Output the [x, y] coordinate of the center of the cell containing the given text.  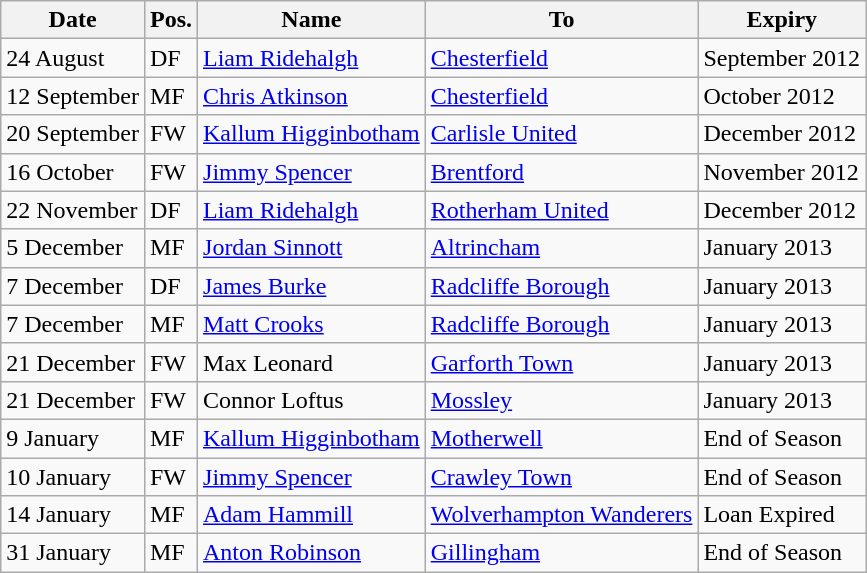
9 January [73, 438]
Carlisle United [562, 134]
Mossley [562, 400]
Pos. [170, 20]
Motherwell [562, 438]
October 2012 [782, 96]
Loan Expired [782, 515]
22 November [73, 210]
16 October [73, 172]
Connor Loftus [312, 400]
31 January [73, 553]
Wolverhampton Wanderers [562, 515]
To [562, 20]
Name [312, 20]
10 January [73, 477]
Gillingham [562, 553]
12 September [73, 96]
Chris Atkinson [312, 96]
September 2012 [782, 58]
20 September [73, 134]
24 August [73, 58]
14 January [73, 515]
Altrincham [562, 248]
Rotherham United [562, 210]
Anton Robinson [312, 553]
James Burke [312, 286]
Jordan Sinnott [312, 248]
Max Leonard [312, 362]
Crawley Town [562, 477]
Expiry [782, 20]
Date [73, 20]
5 December [73, 248]
Matt Crooks [312, 324]
Brentford [562, 172]
Adam Hammill [312, 515]
Garforth Town [562, 362]
November 2012 [782, 172]
